Locate the cell with the specified text and output its [x, y] center coordinate. 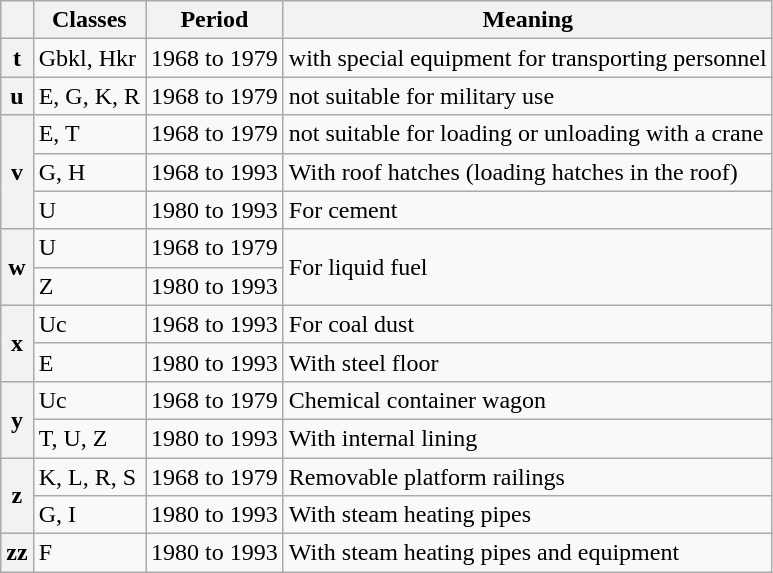
u [17, 96]
Classes [89, 20]
v [17, 172]
not suitable for military use [528, 96]
With steam heating pipes and equipment [528, 553]
With roof hatches (loading hatches in the roof) [528, 172]
F [89, 553]
T, U, Z [89, 438]
y [17, 419]
Removable platform railings [528, 477]
For cement [528, 210]
not suitable for loading or unloading with a crane [528, 134]
E, G, K, R [89, 96]
with special equipment for transporting personnel [528, 58]
zz [17, 553]
Gbkl, Hkr [89, 58]
t [17, 58]
With steel floor [528, 362]
Chemical container wagon [528, 400]
x [17, 343]
K, L, R, S [89, 477]
Z [89, 286]
With steam heating pipes [528, 515]
For liquid fuel [528, 267]
G, I [89, 515]
z [17, 496]
E [89, 362]
G, H [89, 172]
Period [215, 20]
Meaning [528, 20]
For coal dust [528, 324]
With internal lining [528, 438]
w [17, 267]
E, T [89, 134]
